Locate the cell with the specified text and output its (X, Y) center coordinate. 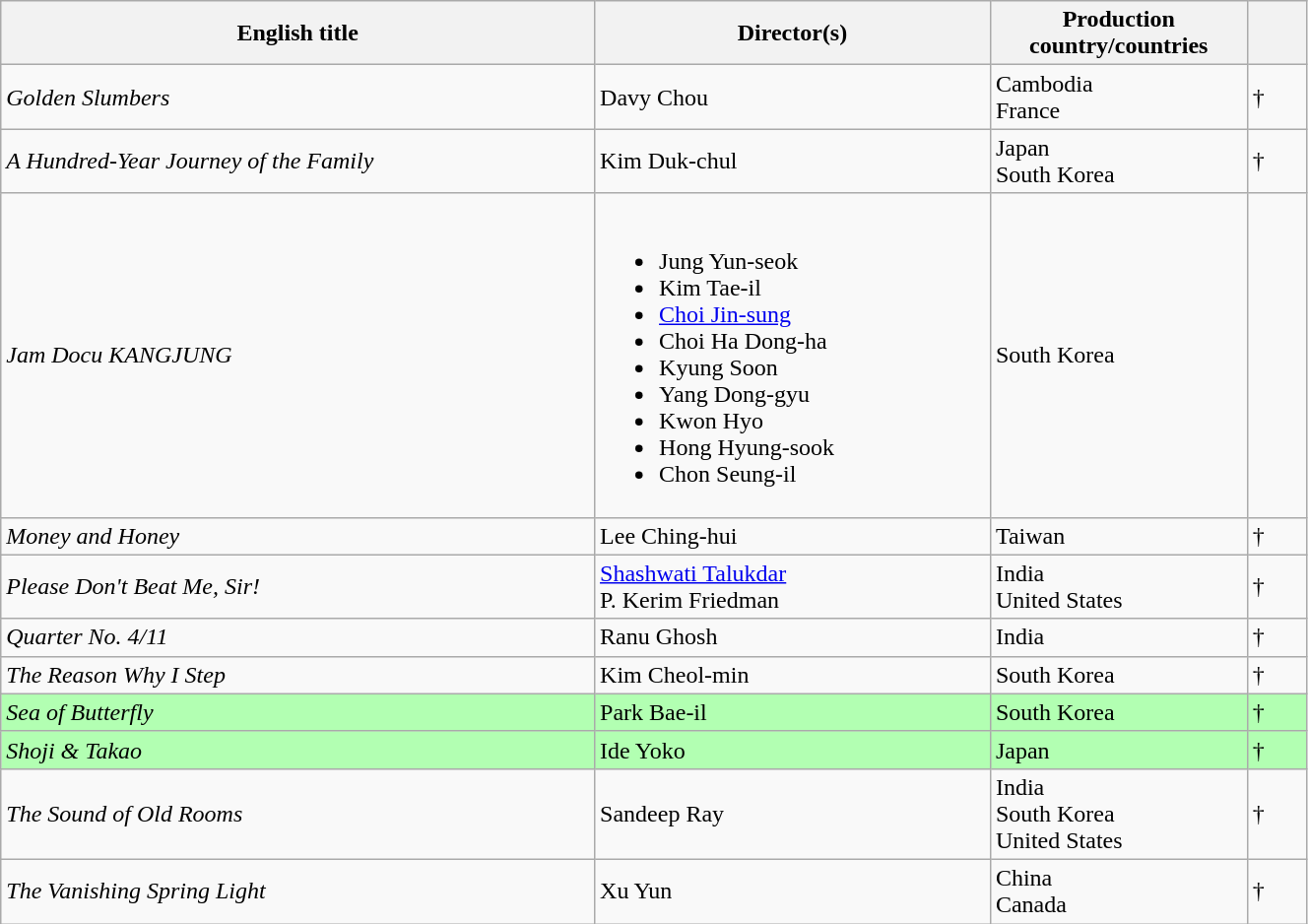
Quarter No. 4/11 (297, 637)
Davy Chou (793, 97)
IndiaUnited States (1119, 587)
CambodiaFrance (1119, 97)
Ranu Ghosh (793, 637)
Xu Yun (793, 891)
ChinaCanada (1119, 891)
Jung Yun-seokKim Tae-ilChoi Jin-sungChoi Ha Dong-haKyung SoonYang Dong-gyuKwon HyoHong Hyung-sookChon Seung-il (793, 355)
A Hundred-Year Journey of the Family (297, 162)
Kim Cheol-min (793, 675)
Lee Ching-hui (793, 536)
Production country/countries (1119, 33)
Sandeep Ray (793, 814)
English title (297, 33)
Shashwati TalukdarP. Kerim Friedman (793, 587)
Ide Yoko (793, 750)
The Reason Why I Step (297, 675)
Japan (1119, 750)
India (1119, 637)
JapanSouth Korea (1119, 162)
Please Don't Beat Me, Sir! (297, 587)
Director(s) (793, 33)
The Vanishing Spring Light (297, 891)
Sea of Butterfly (297, 712)
Kim Duk-chul (793, 162)
Jam Docu KANGJUNG (297, 355)
Taiwan (1119, 536)
Park Bae-il (793, 712)
Money and Honey (297, 536)
IndiaSouth KoreaUnited States (1119, 814)
Golden Slumbers (297, 97)
The Sound of Old Rooms (297, 814)
Shoji & Takao (297, 750)
